Capture the cell that displays the provided text and extract its [X, Y] central coordinate. 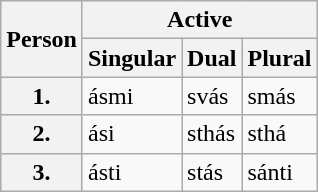
svás [212, 96]
Dual [212, 58]
smás [280, 96]
sthás [212, 134]
ásmi [132, 96]
ási [132, 134]
sánti [280, 172]
1. [42, 96]
Active [200, 20]
ásti [132, 172]
Plural [280, 58]
2. [42, 134]
Person [42, 39]
Singular [132, 58]
sthá [280, 134]
stás [212, 172]
3. [42, 172]
